Identify which cell holds the provided text, then report its (x, y) central coordinate. 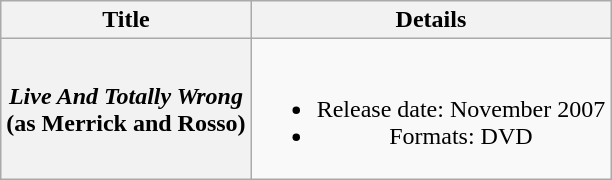
Title (126, 20)
Release date: November 2007Formats: DVD (431, 109)
Live And Totally Wrong (as Merrick and Rosso) (126, 109)
Details (431, 20)
